From the cell containing the given text, extract its center point as [x, y] coordinate. 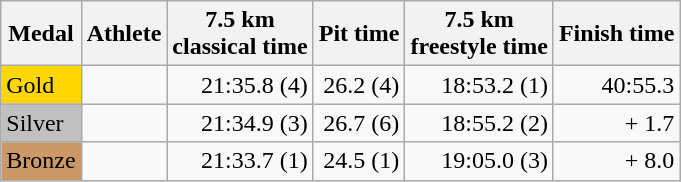
7.5 kmclassical time [240, 34]
40:55.3 [616, 85]
+ 8.0 [616, 161]
21:33.7 (1) [240, 161]
Pit time [359, 34]
19:05.0 (3) [480, 161]
7.5 km freestyle time [480, 34]
+ 1.7 [616, 123]
Medal [41, 34]
21:35.8 (4) [240, 85]
24.5 (1) [359, 161]
18:53.2 (1) [480, 85]
Gold [41, 85]
26.7 (6) [359, 123]
26.2 (4) [359, 85]
Athlete [124, 34]
18:55.2 (2) [480, 123]
21:34.9 (3) [240, 123]
Silver [41, 123]
Finish time [616, 34]
Bronze [41, 161]
